Pinpoint the cell where the given text exists, returning its (X, Y) midpoint coordinate. 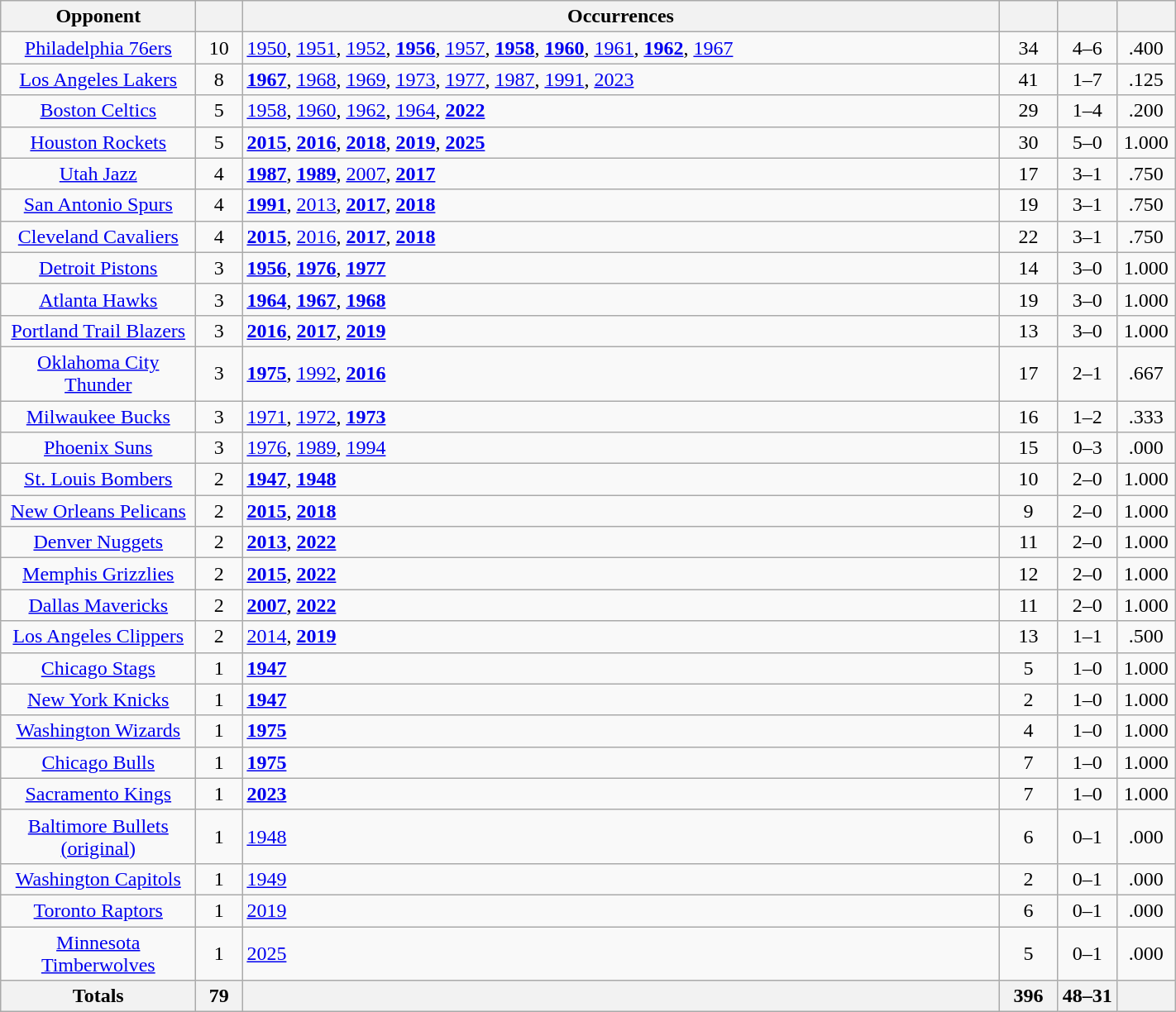
2015, 2022 (620, 574)
Atlanta Hawks (98, 299)
1967, 1968, 1969, 1973, 1977, 1987, 1991, 2023 (620, 79)
1976, 1989, 1994 (620, 448)
.125 (1146, 79)
Toronto Raptors (98, 910)
1950, 1951, 1952, 1956, 1957, 1958, 1960, 1961, 1962, 1967 (620, 48)
1956, 1976, 1977 (620, 268)
14 (1029, 268)
1949 (620, 879)
396 (1029, 996)
.200 (1146, 111)
2014, 2019 (620, 637)
Detroit Pistons (98, 268)
Dallas Mavericks (98, 605)
New York Knicks (98, 699)
Boston Celtics (98, 111)
1964, 1967, 1968 (620, 299)
Totals (98, 996)
Opponent (98, 17)
Sacramento Kings (98, 794)
Baltimore Bullets (original) (98, 837)
.400 (1146, 48)
2–1 (1087, 374)
1–7 (1087, 79)
Occurrences (620, 17)
Washington Capitols (98, 879)
1991, 2013, 2017, 2018 (620, 205)
2015, 2018 (620, 511)
1–1 (1087, 637)
Portland Trail Blazers (98, 331)
1–4 (1087, 111)
Utah Jazz (98, 174)
Philadelphia 76ers (98, 48)
2019 (620, 910)
2015, 2016, 2018, 2019, 2025 (620, 142)
Oklahoma City Thunder (98, 374)
1947, 1948 (620, 480)
St. Louis Bombers (98, 480)
Minnesota Timberwolves (98, 952)
2015, 2016, 2017, 2018 (620, 236)
5–0 (1087, 142)
0–3 (1087, 448)
2007, 2022 (620, 605)
Los Angeles Clippers (98, 637)
1975, 1992, 2016 (620, 374)
22 (1029, 236)
8 (219, 79)
79 (219, 996)
30 (1029, 142)
2016, 2017, 2019 (620, 331)
1971, 1972, 1973 (620, 416)
.333 (1146, 416)
Los Angeles Lakers (98, 79)
Memphis Grizzlies (98, 574)
9 (1029, 511)
.500 (1146, 637)
16 (1029, 416)
29 (1029, 111)
1958, 1960, 1962, 1964, 2022 (620, 111)
New Orleans Pelicans (98, 511)
41 (1029, 79)
Phoenix Suns (98, 448)
2023 (620, 794)
1–2 (1087, 416)
.667 (1146, 374)
Milwaukee Bucks (98, 416)
1948 (620, 837)
Houston Rockets (98, 142)
48–31 (1087, 996)
2025 (620, 952)
Cleveland Cavaliers (98, 236)
Denver Nuggets (98, 542)
San Antonio Spurs (98, 205)
Chicago Bulls (98, 762)
34 (1029, 48)
Chicago Stags (98, 668)
12 (1029, 574)
Washington Wizards (98, 731)
4–6 (1087, 48)
2013, 2022 (620, 542)
1987, 1989, 2007, 2017 (620, 174)
15 (1029, 448)
